For the text-containing cell, return its midpoint in [x, y] coordinate format. 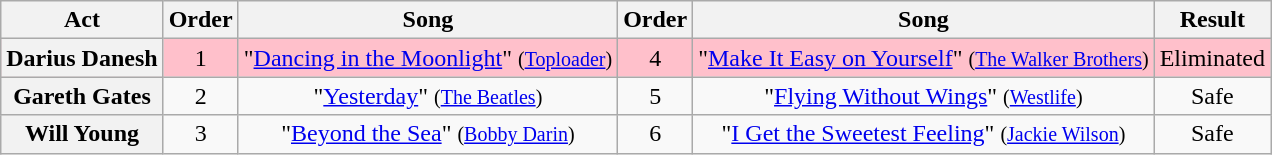
Darius Danesh [82, 58]
"Beyond the Sea" (Bobby Darin) [428, 134]
2 [200, 96]
"Flying Without Wings" (Westlife) [924, 96]
Will Young [82, 134]
4 [656, 58]
Result [1212, 20]
"Make It Easy on Yourself" (The Walker Brothers) [924, 58]
"I Get the Sweetest Feeling" (Jackie Wilson) [924, 134]
3 [200, 134]
"Yesterday" (The Beatles) [428, 96]
Eliminated [1212, 58]
5 [656, 96]
Gareth Gates [82, 96]
1 [200, 58]
Act [82, 20]
6 [656, 134]
"Dancing in the Moonlight" (Toploader) [428, 58]
